Identify which cell holds the provided text, then report its (X, Y) central coordinate. 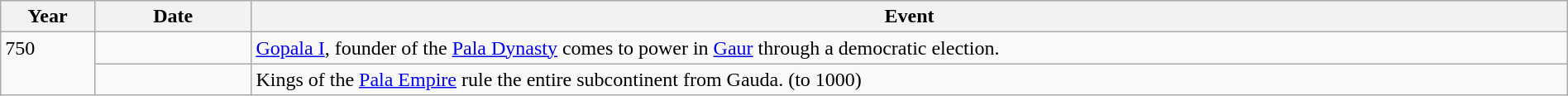
Gopala I, founder of the Pala Dynasty comes to power in Gaur through a democratic election. (910, 48)
Date (172, 17)
Event (910, 17)
Kings of the Pala Empire rule the entire subcontinent from Gauda. (to 1000) (910, 79)
750 (48, 64)
Year (48, 17)
